Determine the [X, Y] coordinate at the center of the cell enclosing the given text.  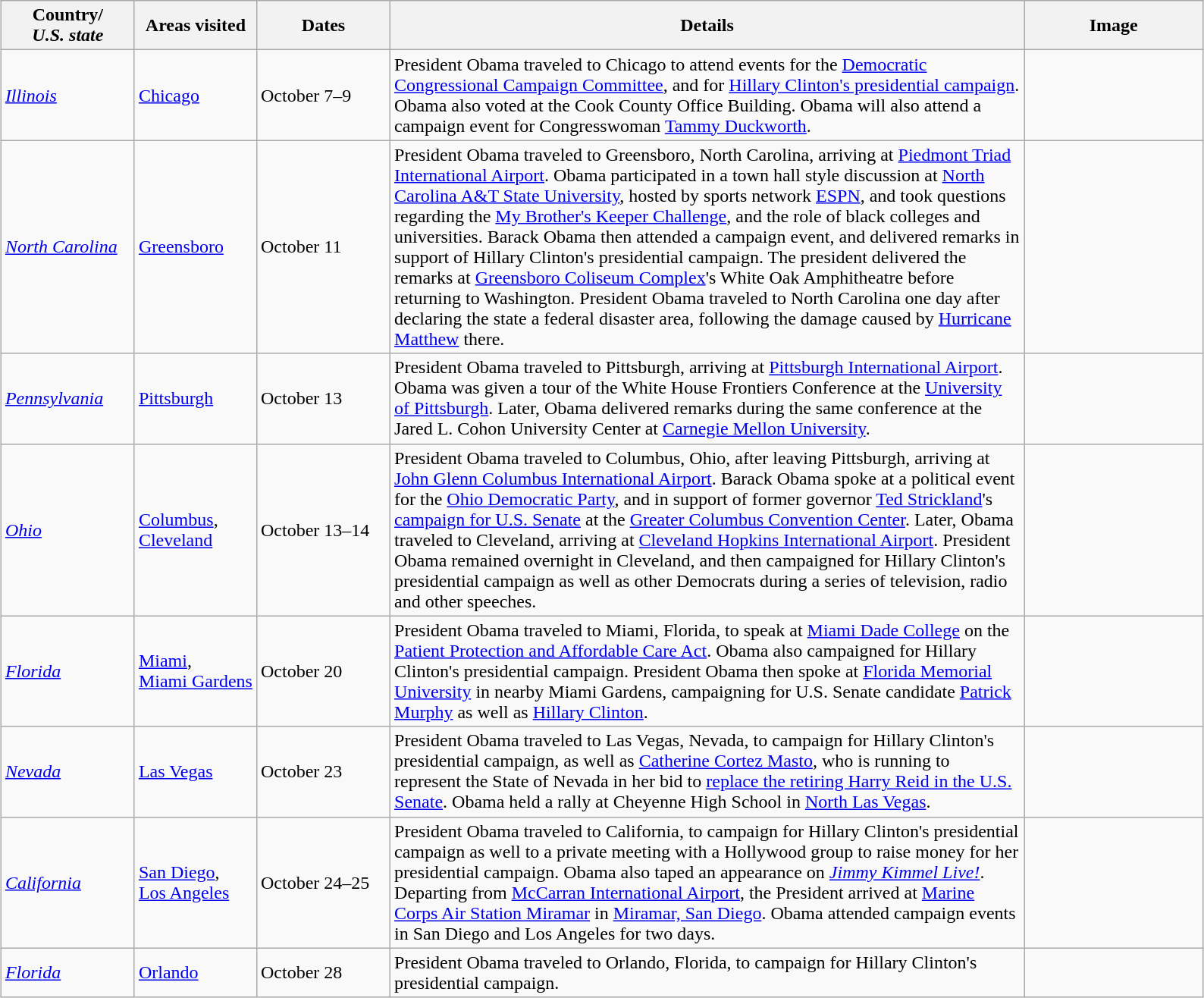
October 28 [323, 972]
Areas visited [196, 26]
San Diego,Los Angeles [196, 883]
October 20 [323, 671]
Orlando [196, 972]
October 24–25 [323, 883]
Country/U.S. state [67, 26]
Illinois [67, 96]
October 7–9 [323, 96]
Ohio [67, 529]
Las Vegas [196, 772]
Details [707, 26]
Nevada [67, 772]
October 13–14 [323, 529]
North Carolina [67, 247]
October 13 [323, 399]
Greensboro [196, 247]
President Obama traveled to Orlando, Florida, to campaign for Hillary Clinton's presidential campaign. [707, 972]
Dates [323, 26]
Chicago [196, 96]
October 23 [323, 772]
October 11 [323, 247]
California [67, 883]
Pittsburgh [196, 399]
Pennsylvania [67, 399]
Image [1114, 26]
Columbus,Cleveland [196, 529]
Miami,Miami Gardens [196, 671]
